Detect which cell encompasses the target text, then output its [X, Y] center coordinate. 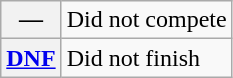
Did not finish [146, 58]
DNF [31, 58]
Did not compete [146, 20]
— [31, 20]
